Return (X, Y) of the center of cell containing provided text 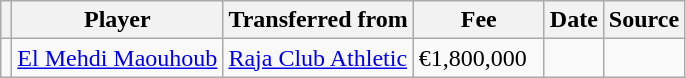
Date (574, 20)
El Mehdi Maouhoub (118, 58)
Raja Club Athletic (318, 58)
Fee (478, 20)
€1,800,000 (478, 58)
Transferred from (318, 20)
Source (644, 20)
Player (118, 20)
